Pinpoint the cell where the given text exists, returning its (x, y) midpoint coordinate. 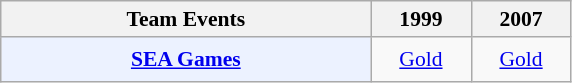
SEA Games (186, 60)
1999 (421, 19)
Team Events (186, 19)
2007 (521, 19)
